Capture the cell that displays the provided text and extract its [x, y] central coordinate. 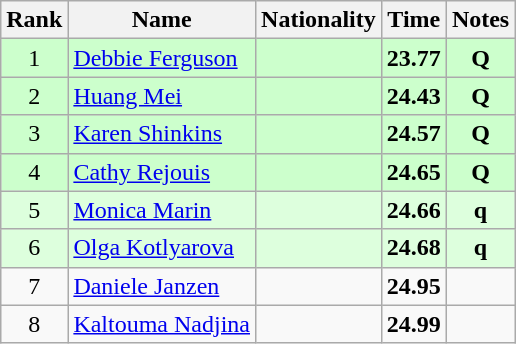
Debbie Ferguson [162, 58]
24.66 [414, 210]
Kaltouma Nadjina [162, 324]
1 [34, 58]
Time [414, 20]
6 [34, 248]
24.99 [414, 324]
8 [34, 324]
2 [34, 96]
24.68 [414, 248]
Huang Mei [162, 96]
24.95 [414, 286]
24.57 [414, 134]
3 [34, 134]
Monica Marin [162, 210]
24.65 [414, 172]
Cathy Rejouis [162, 172]
23.77 [414, 58]
Nationality [319, 20]
Olga Kotlyarova [162, 248]
Name [162, 20]
Notes [480, 20]
Daniele Janzen [162, 286]
7 [34, 286]
24.43 [414, 96]
Rank [34, 20]
4 [34, 172]
5 [34, 210]
Karen Shinkins [162, 134]
